Scan for the cell matching the given text and deliver its (x, y) coordinate at center. 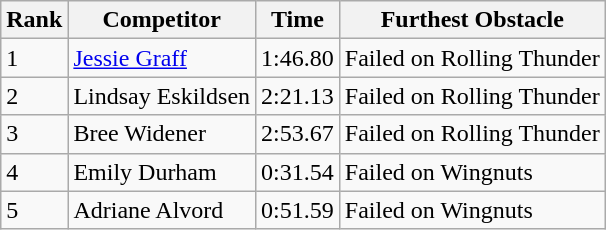
3 (34, 134)
Lindsay Eskildsen (162, 96)
2:53.67 (298, 134)
Furthest Obstacle (472, 20)
0:51.59 (298, 210)
Jessie Graff (162, 58)
1 (34, 58)
Adriane Alvord (162, 210)
Rank (34, 20)
2:21.13 (298, 96)
Bree Widener (162, 134)
2 (34, 96)
4 (34, 172)
Emily Durham (162, 172)
Competitor (162, 20)
5 (34, 210)
Time (298, 20)
1:46.80 (298, 58)
0:31.54 (298, 172)
